Determine the [x, y] coordinate at the center of the cell enclosing the given text.  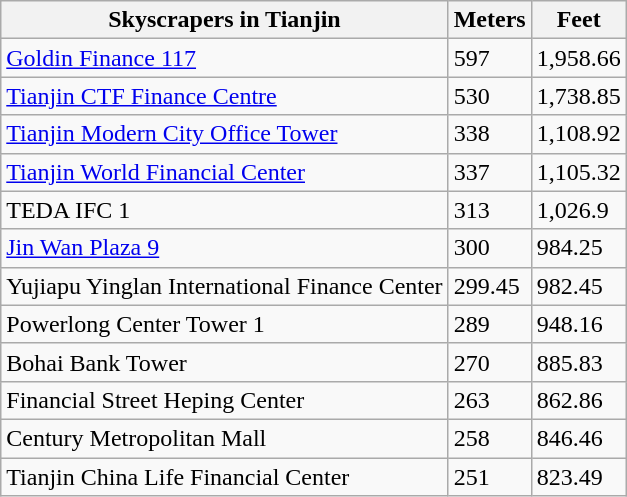
263 [490, 400]
Bohai Bank Tower [224, 362]
Yujiapu Yinglan International Finance Center [224, 286]
1,108.92 [578, 134]
Skyscrapers in Tianjin [224, 20]
Jin Wan Plaza 9 [224, 248]
982.45 [578, 286]
846.46 [578, 438]
823.49 [578, 477]
Tianjin China Life Financial Center [224, 477]
289 [490, 324]
948.16 [578, 324]
Tianjin Modern City Office Tower [224, 134]
300 [490, 248]
313 [490, 210]
1,105.32 [578, 172]
Meters [490, 20]
251 [490, 477]
258 [490, 438]
Financial Street Heping Center [224, 400]
Century Metropolitan Mall [224, 438]
Tianjin World Financial Center [224, 172]
Feet [578, 20]
597 [490, 58]
1,958.66 [578, 58]
Powerlong Center Tower 1 [224, 324]
885.83 [578, 362]
299.45 [490, 286]
338 [490, 134]
1,026.9 [578, 210]
270 [490, 362]
862.86 [578, 400]
337 [490, 172]
984.25 [578, 248]
TEDA IFC 1 [224, 210]
530 [490, 96]
Goldin Finance 117 [224, 58]
Tianjin CTF Finance Centre [224, 96]
1,738.85 [578, 96]
